Locate the cell with the specified text and output its (X, Y) center coordinate. 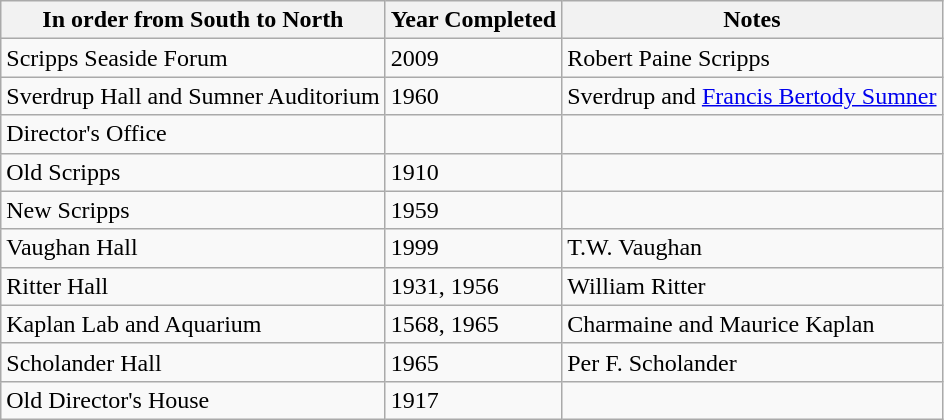
Year Completed (474, 20)
Director's Office (193, 134)
Ritter Hall (193, 286)
1931, 1956 (474, 286)
Charmaine and Maurice Kaplan (752, 324)
Kaplan Lab and Aquarium (193, 324)
Vaughan Hall (193, 248)
1960 (474, 96)
1965 (474, 362)
1959 (474, 210)
Sverdrup and Francis Bertody Sumner (752, 96)
Scholander Hall (193, 362)
2009 (474, 58)
T.W. Vaughan (752, 248)
Per F. Scholander (752, 362)
Scripps Seaside Forum (193, 58)
William Ritter (752, 286)
Robert Paine Scripps (752, 58)
Notes (752, 20)
1999 (474, 248)
1917 (474, 400)
Old Director's House (193, 400)
1910 (474, 172)
In order from South to North (193, 20)
Sverdrup Hall and Sumner Auditorium (193, 96)
1568, 1965 (474, 324)
Old Scripps (193, 172)
New Scripps (193, 210)
